Scan for the cell matching the given text and deliver its (x, y) coordinate at center. 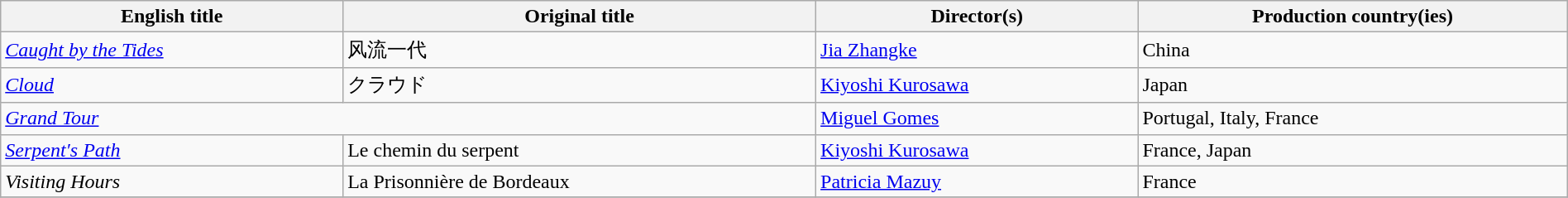
La Prisonnière de Bordeaux (580, 181)
Production country(ies) (1353, 17)
クラウド (580, 85)
Grand Tour (409, 118)
Miguel Gomes (978, 118)
Japan (1353, 85)
Serpent′s Path (172, 150)
Original title (580, 17)
Le chemin du serpent (580, 150)
France (1353, 181)
Director(s) (978, 17)
Cloud (172, 85)
English title (172, 17)
Visiting Hours (172, 181)
Caught by the Tides (172, 50)
风流一代 (580, 50)
Patricia Mazuy (978, 181)
France, Japan (1353, 150)
Jia Zhangke (978, 50)
Portugal, Italy, France (1353, 118)
China (1353, 50)
